Return the (X, Y) coordinate for the center point of the cell that contains the specified text.  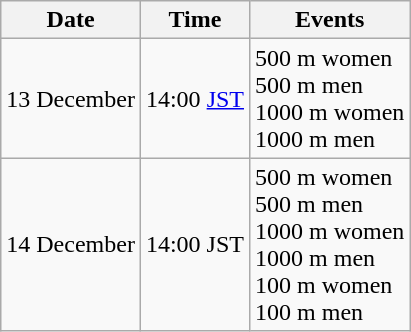
500 m women500 m men1000 m women1000 m men100 m women100 m men (330, 244)
Time (194, 20)
Date (71, 20)
Events (330, 20)
14 December (71, 244)
13 December (71, 98)
500 m women500 m men1000 m women1000 m men (330, 98)
